Locate the cell with the specified text and output its [X, Y] center coordinate. 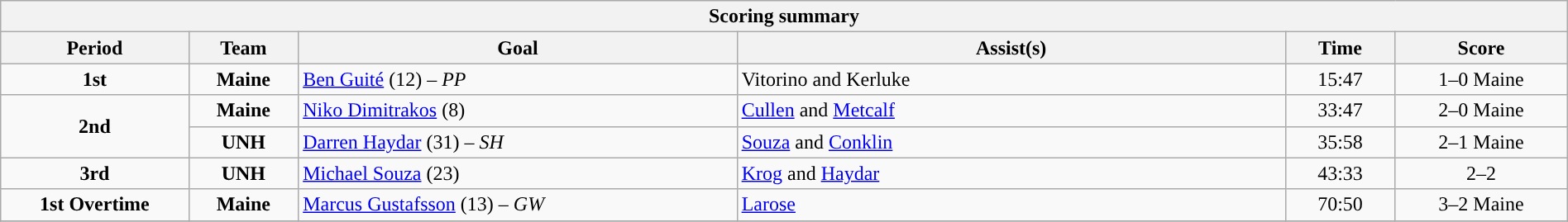
Ben Guité (12) – PP [518, 79]
Goal [518, 48]
Vitorino and Kerluke [1011, 79]
Darren Haydar (31) – SH [518, 142]
1–0 Maine [1481, 79]
Assist(s) [1011, 48]
1st Overtime [94, 205]
35:58 [1340, 142]
Score [1481, 48]
2nd [94, 126]
15:47 [1340, 79]
Cullen and Metcalf [1011, 111]
Scoring summary [784, 17]
3rd [94, 173]
2–2 [1481, 173]
70:50 [1340, 205]
1st [94, 79]
Period [94, 48]
3–2 Maine [1481, 205]
43:33 [1340, 173]
Marcus Gustafsson (13) – GW [518, 205]
Souza and Conklin [1011, 142]
2–1 Maine [1481, 142]
Krog and Haydar [1011, 173]
Niko Dimitrakos (8) [518, 111]
Team [243, 48]
2–0 Maine [1481, 111]
Time [1340, 48]
33:47 [1340, 111]
Larose [1011, 205]
Michael Souza (23) [518, 173]
